Provide the [x, y] coordinate of the cell's center where the given text is located.  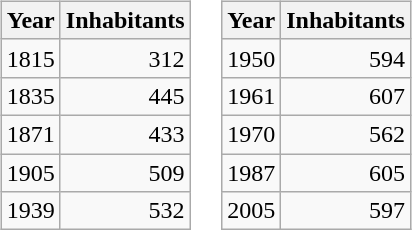
1871 [30, 134]
1970 [252, 134]
2005 [252, 211]
1835 [30, 96]
1950 [252, 58]
312 [125, 58]
1815 [30, 58]
433 [125, 134]
594 [346, 58]
1961 [252, 96]
1905 [30, 173]
1987 [252, 173]
605 [346, 173]
607 [346, 96]
562 [346, 134]
532 [125, 211]
1939 [30, 211]
509 [125, 173]
445 [125, 96]
597 [346, 211]
